From the cell containing the given text, extract its center point as [x, y] coordinate. 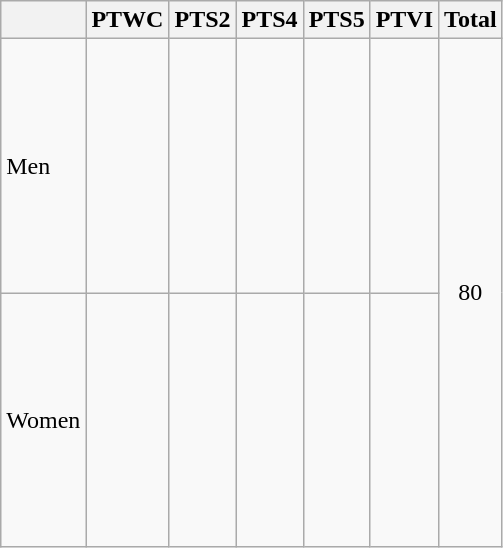
PTS2 [202, 20]
PTWC [128, 20]
PTVI [404, 20]
Total [471, 20]
Men [44, 166]
80 [471, 293]
PTS4 [270, 20]
PTS5 [336, 20]
Women [44, 420]
